Scan for the cell matching the given text and deliver its (x, y) coordinate at center. 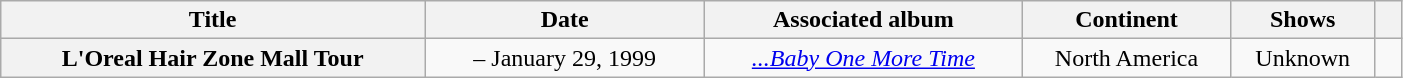
Title (213, 20)
...Baby One More Time (864, 58)
Continent (1126, 20)
L'Oreal Hair Zone Mall Tour (213, 58)
– January 29, 1999 (565, 58)
North America (1126, 58)
Shows (1302, 20)
Associated album (864, 20)
Date (565, 20)
Unknown (1302, 58)
